Find where the given text appears and provide that cell's center as (x, y) coordinate. 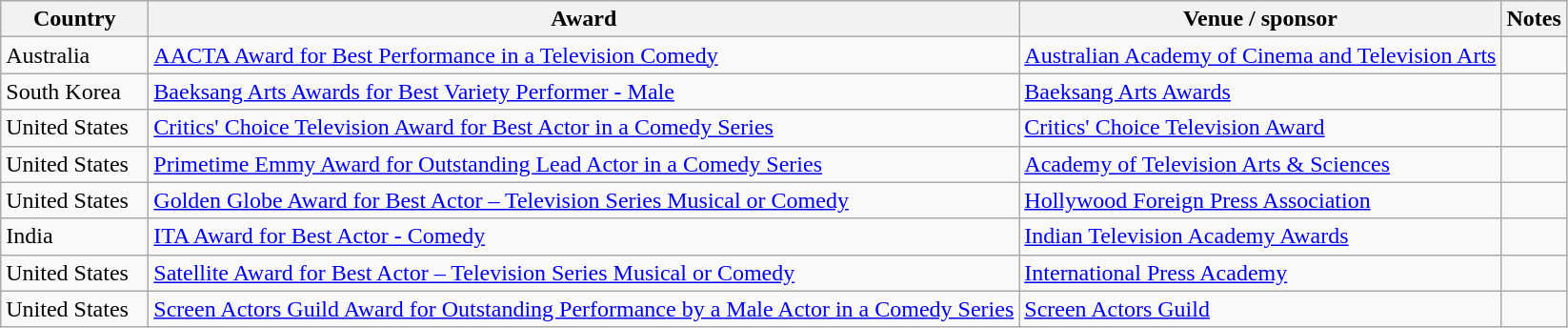
Golden Globe Award for Best Actor – Television Series Musical or Comedy (584, 200)
Academy of Television Arts & Sciences (1260, 164)
AACTA Award for Best Performance in a Television Comedy (584, 55)
Baeksang Arts Awards for Best Variety Performer - Male (584, 92)
Hollywood Foreign Press Association (1260, 200)
Notes (1534, 19)
Venue / sponsor (1260, 19)
Baeksang Arts Awards (1260, 92)
Indian Television Academy Awards (1260, 236)
South Korea (74, 92)
India (74, 236)
Country (74, 19)
Critics' Choice Television Award (1260, 128)
ITA Award for Best Actor - Comedy (584, 236)
Screen Actors Guild Award for Outstanding Performance by a Male Actor in a Comedy Series (584, 309)
Primetime Emmy Award for Outstanding Lead Actor in a Comedy Series (584, 164)
Australia (74, 55)
Award (584, 19)
Critics' Choice Television Award for Best Actor in a Comedy Series (584, 128)
International Press Academy (1260, 273)
Satellite Award for Best Actor – Television Series Musical or Comedy (584, 273)
Screen Actors Guild (1260, 309)
Australian Academy of Cinema and Television Arts (1260, 55)
